Provide the (x, y) coordinate of the cell's center where the given text is located.  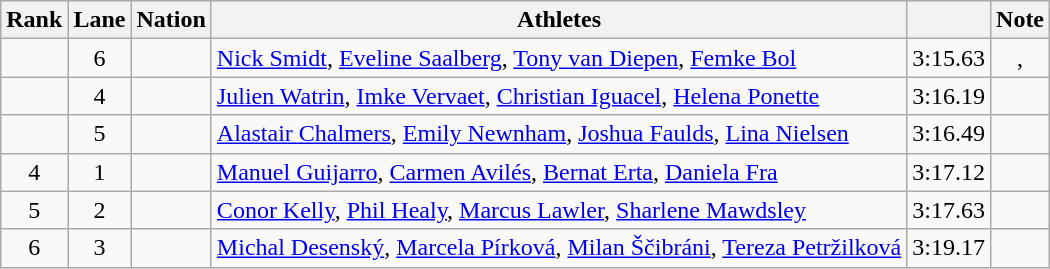
, (1020, 58)
Rank (34, 20)
3:16.19 (949, 96)
3:17.63 (949, 210)
Nation (171, 20)
Michal Desenský, Marcela Pírková, Milan Ščibráni, Tereza Petržilková (558, 248)
3:17.12 (949, 172)
Alastair Chalmers, Emily Newnham, Joshua Faulds, Lina Nielsen (558, 134)
1 (100, 172)
Conor Kelly, Phil Healy, Marcus Lawler, Sharlene Mawdsley (558, 210)
3:19.17 (949, 248)
Athletes (558, 20)
Note (1020, 20)
Manuel Guijarro, Carmen Avilés, Bernat Erta, Daniela Fra (558, 172)
3:16.49 (949, 134)
2 (100, 210)
Lane (100, 20)
3:15.63 (949, 58)
3 (100, 248)
Julien Watrin, Imke Vervaet, Christian Iguacel, Helena Ponette (558, 96)
Nick Smidt, Eveline Saalberg, Tony van Diepen, Femke Bol (558, 58)
